Output the (X, Y) coordinate of the center of the cell containing the given text.  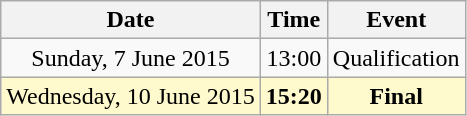
Qualification (396, 58)
Event (396, 20)
Final (396, 96)
15:20 (294, 96)
Sunday, 7 June 2015 (131, 58)
Wednesday, 10 June 2015 (131, 96)
13:00 (294, 58)
Date (131, 20)
Time (294, 20)
